Provide the (x, y) coordinate of the cell's center where the given text is located.  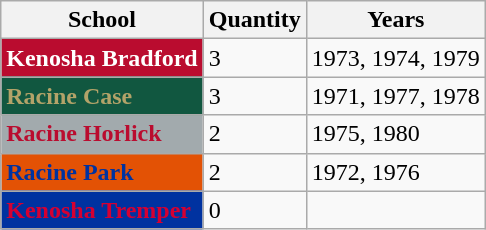
Racine Horlick (102, 134)
0 (254, 210)
Racine Case (102, 96)
Racine Park (102, 172)
1972, 1976 (396, 172)
1975, 1980 (396, 134)
1973, 1974, 1979 (396, 58)
School (102, 20)
Years (396, 20)
Kenosha Tremper (102, 210)
Quantity (254, 20)
Kenosha Bradford (102, 58)
1971, 1977, 1978 (396, 96)
